Extract the (X, Y) coordinate from the center of the cell holding the provided text.  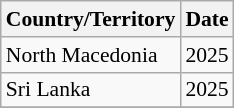
Country/Territory (91, 19)
Sri Lanka (91, 90)
Date (206, 19)
North Macedonia (91, 55)
